Provide the [X, Y] coordinate of the cell's center where the given text is located.  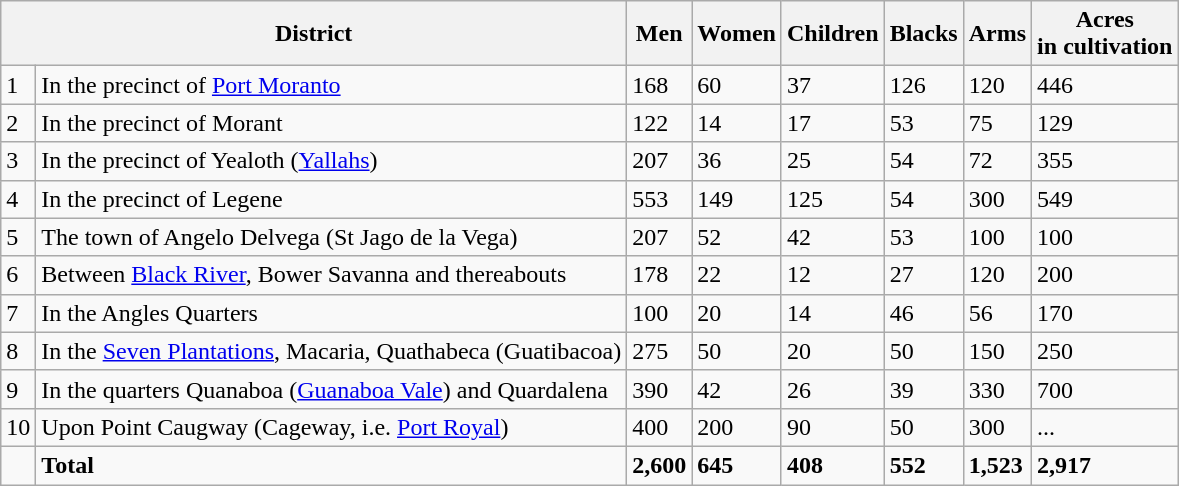
2 [18, 123]
Acres in cultivation [1105, 34]
390 [660, 389]
9 [18, 389]
In the Angles Quarters [332, 313]
12 [832, 275]
4 [18, 199]
72 [997, 161]
17 [832, 123]
75 [997, 123]
Total [332, 465]
645 [737, 465]
... [1105, 427]
Children [832, 34]
122 [660, 123]
Men [660, 34]
700 [1105, 389]
In the Seven Plantations, Macaria, Quathabeca (Guatibacoa) [332, 351]
170 [1105, 313]
In the precinct of Port Moranto [332, 85]
150 [997, 351]
27 [924, 275]
In the precinct of Morant [332, 123]
446 [1105, 85]
8 [18, 351]
149 [737, 199]
129 [1105, 123]
60 [737, 85]
553 [660, 199]
Upon Point Caugway (Cageway, i.e. Port Royal) [332, 427]
25 [832, 161]
250 [1105, 351]
In the quarters Quanaboa (Guanaboa Vale) and Quardalena [332, 389]
2,917 [1105, 465]
The town of Angelo Delvega (St Jago de la Vega) [332, 237]
3 [18, 161]
10 [18, 427]
In the precinct of Legene [332, 199]
Women [737, 34]
6 [18, 275]
52 [737, 237]
5 [18, 237]
Blacks [924, 34]
125 [832, 199]
District [314, 34]
126 [924, 85]
275 [660, 351]
400 [660, 427]
2,600 [660, 465]
36 [737, 161]
549 [1105, 199]
90 [832, 427]
37 [832, 85]
1 [18, 85]
56 [997, 313]
7 [18, 313]
1,523 [997, 465]
39 [924, 389]
Between Black River, Bower Savanna and thereabouts [332, 275]
408 [832, 465]
Arms [997, 34]
552 [924, 465]
178 [660, 275]
In the precinct of Yealoth (Yallahs) [332, 161]
168 [660, 85]
330 [997, 389]
46 [924, 313]
355 [1105, 161]
26 [832, 389]
22 [737, 275]
